From the cell containing the given text, extract its center point as (x, y) coordinate. 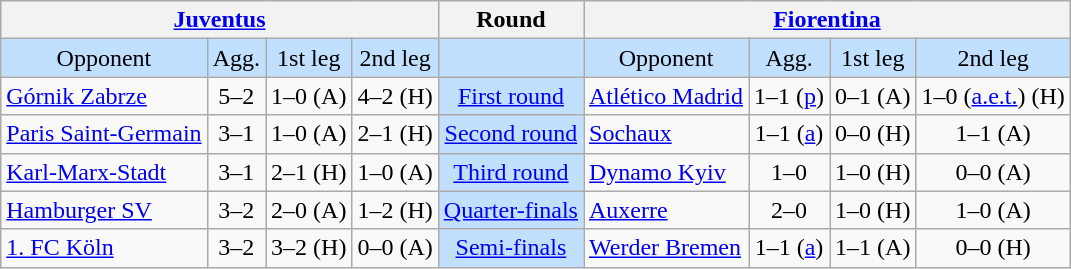
1. FC Köln (104, 248)
Third round (510, 172)
3–2 (H) (309, 248)
Auxerre (666, 210)
Quarter-finals (510, 210)
Atlético Madrid (666, 96)
Juventus (220, 20)
Round (510, 20)
1–0 (a.e.t.) (H) (993, 96)
Paris Saint-Germain (104, 134)
Dynamo Kyiv (666, 172)
First round (510, 96)
2–0 (790, 210)
2–0 (A) (309, 210)
Hamburger SV (104, 210)
Semi-finals (510, 248)
Górnik Zabrze (104, 96)
1–2 (H) (395, 210)
1–0 (790, 172)
Sochaux (666, 134)
1–1 (p) (790, 96)
Karl-Marx-Stadt (104, 172)
5–2 (236, 96)
Second round (510, 134)
Werder Bremen (666, 248)
0–1 (A) (873, 96)
Fiorentina (828, 20)
4–2 (H) (395, 96)
